Return (x, y) of the center of cell containing provided text 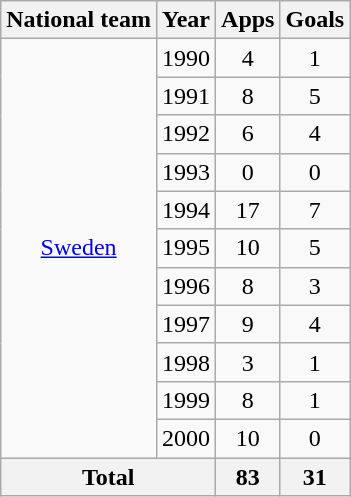
1999 (186, 400)
Apps (248, 20)
Sweden (79, 248)
Year (186, 20)
National team (79, 20)
1993 (186, 172)
17 (248, 210)
1994 (186, 210)
1995 (186, 248)
83 (248, 477)
1998 (186, 362)
31 (315, 477)
1991 (186, 96)
9 (248, 324)
1990 (186, 58)
6 (248, 134)
1997 (186, 324)
2000 (186, 438)
1996 (186, 286)
7 (315, 210)
Goals (315, 20)
Total (108, 477)
1992 (186, 134)
